Return (X, Y) of the center of cell containing provided text 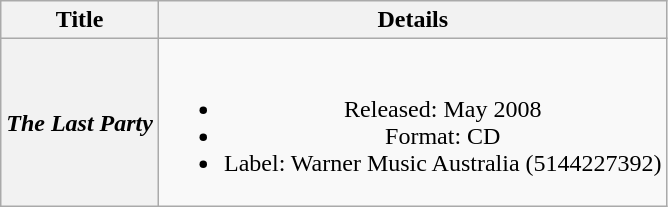
Details (412, 20)
The Last Party (80, 122)
Title (80, 20)
Released: May 2008Format: CDLabel: Warner Music Australia (5144227392) (412, 122)
